Extract the [x, y] coordinate from the center of the cell holding the provided text.  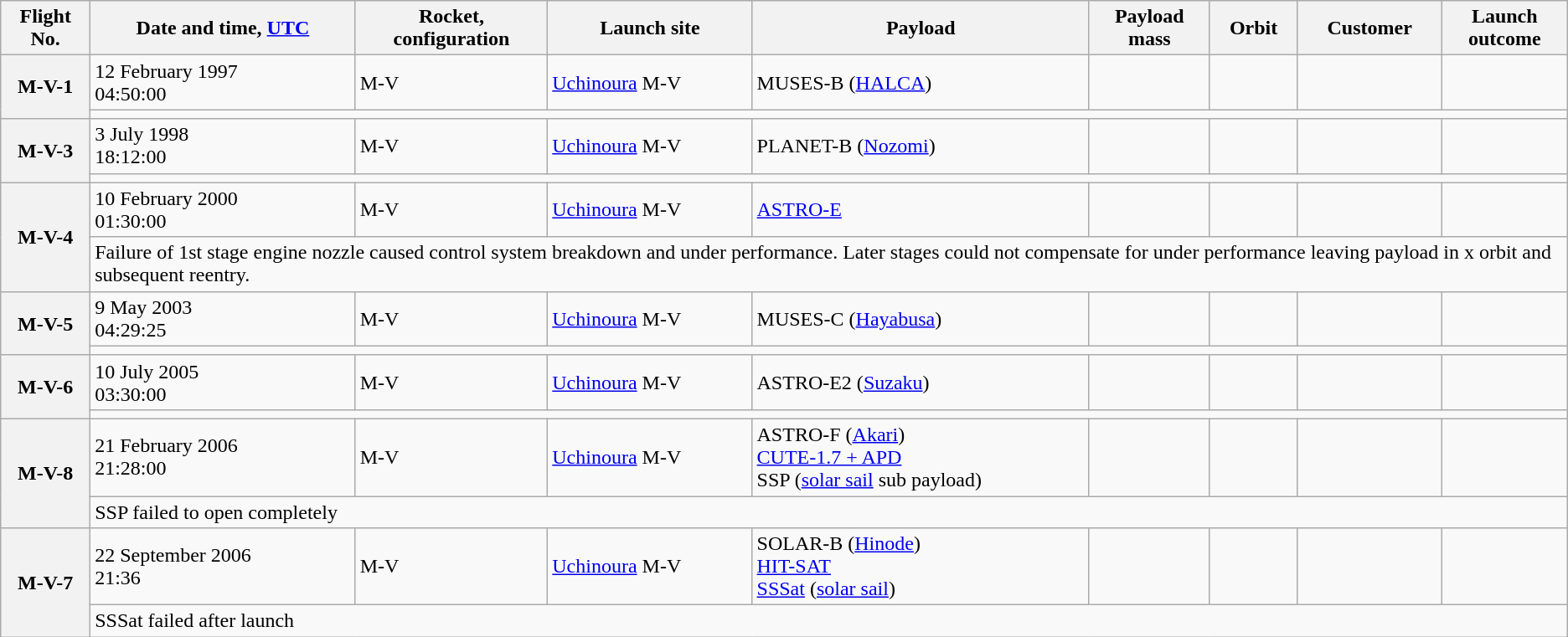
10 February 200001:30:00 [223, 209]
MUSES-B (HALCA) [921, 82]
ASTRO-E2 (Suzaku) [921, 382]
SOLAR-B (Hinode) HIT-SATSSSat (solar sail) [921, 567]
ASTRO-E [921, 209]
SSSat failed after launch [829, 621]
Payload [921, 28]
MUSES-C (Hayabusa) [921, 318]
M-V-3 [45, 151]
M-V-1 [45, 87]
9 May 200304:29:25 [223, 318]
Flight No. [45, 28]
Customer [1369, 28]
M-V-7 [45, 583]
ASTRO-F (Akari)CUTE-1.7 + APDSSP (solar sail sub payload) [921, 457]
M-V-4 [45, 237]
Date and time, UTC [223, 28]
M-V-5 [45, 323]
3 July 199818:12:00 [223, 146]
Payload mass [1149, 28]
12 February 199704:50:00 [223, 82]
SSP failed to open completely [829, 511]
M-V-8 [45, 473]
22 September 200621:36 [223, 567]
PLANET-B (Nozomi) [921, 146]
10 July 200503:30:00 [223, 382]
Launch outcome [1504, 28]
M-V-6 [45, 387]
Launch site [650, 28]
Rocket, configuration [451, 28]
21 February 200621:28:00 [223, 457]
Orbit [1253, 28]
